For the text-containing cell, return its midpoint in (X, Y) coordinate format. 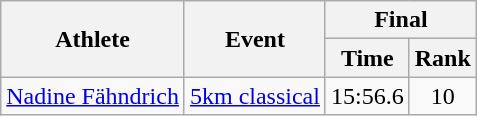
Final (400, 20)
Athlete (93, 39)
Rank (442, 58)
5km classical (254, 96)
15:56.6 (367, 96)
Event (254, 39)
Time (367, 58)
10 (442, 96)
Nadine Fähndrich (93, 96)
